Find where the given text appears and provide that cell's center as [x, y] coordinate. 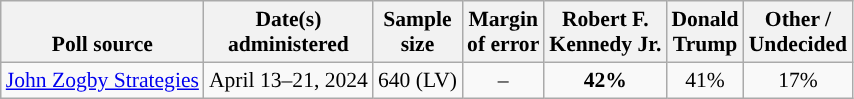
640 (LV) [418, 80]
April 13–21, 2024 [288, 80]
Marginof error [503, 32]
Poll source [102, 32]
DonaldTrump [704, 32]
Robert F.Kennedy Jr. [605, 32]
Date(s)administered [288, 32]
John Zogby Strategies [102, 80]
42% [605, 80]
– [503, 80]
41% [704, 80]
17% [798, 80]
Other /Undecided [798, 32]
Samplesize [418, 32]
